Detect which cell encompasses the target text, then output its (X, Y) center coordinate. 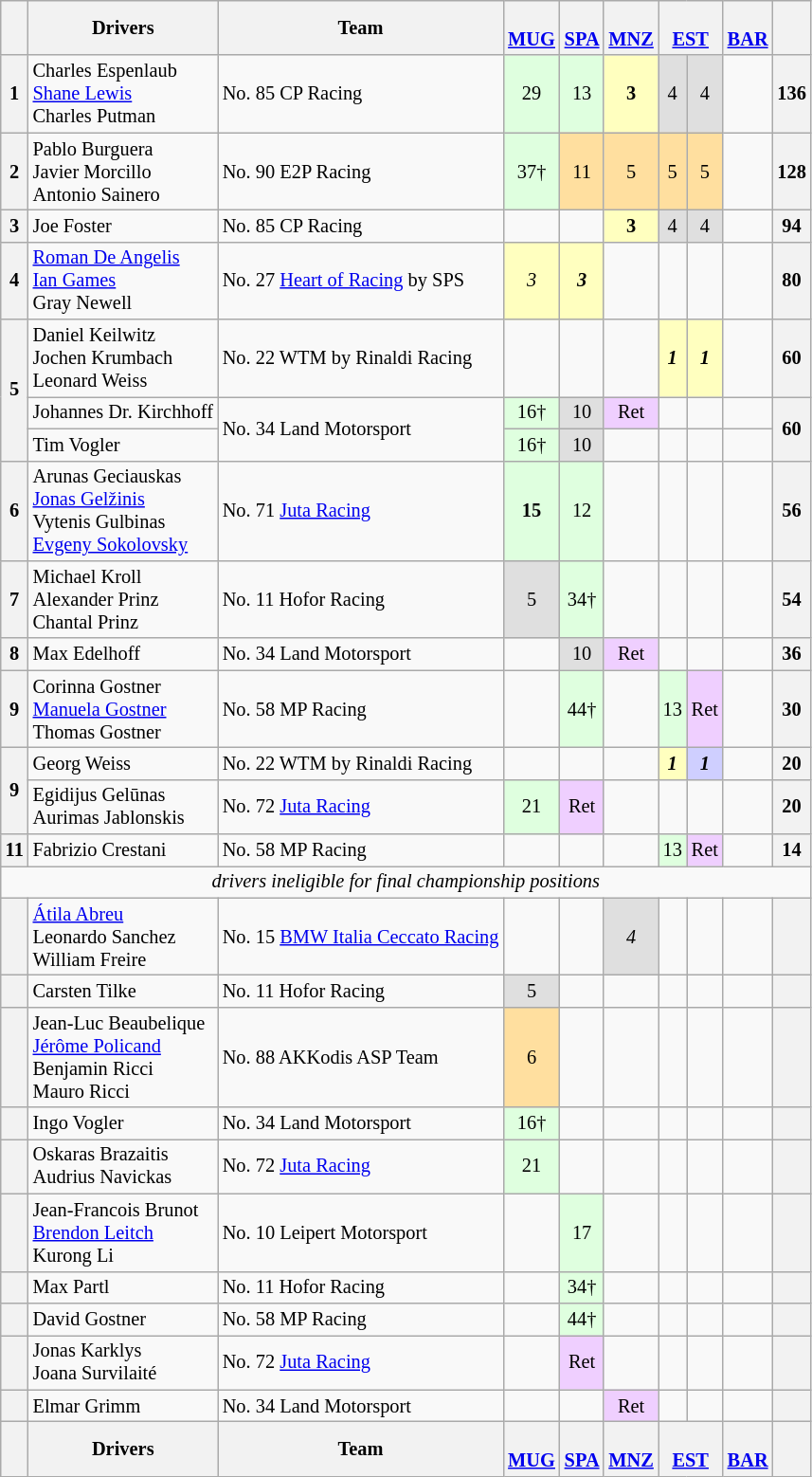
No. 27 Heart of Racing by SPS (360, 281)
128 (791, 172)
Jean-Francois Brunot Brendon Leitch Kurong Li (123, 1232)
Pablo Burguera Javier Morcillo Antonio Sainero (123, 172)
Fabrizio Crestani (123, 850)
30 (791, 709)
Egidijus Gelūnas Aurimas Jablonskis (123, 807)
David Gostner (123, 1319)
Átila Abreu Leonardo Sanchez William Freire (123, 937)
17 (582, 1232)
Jonas Karklys Joana Survilaité (123, 1362)
Joe Foster (123, 226)
14 (791, 850)
Corinna Gostner Manuela Gostner Thomas Gostner (123, 709)
2 (15, 172)
37† (532, 172)
29 (532, 94)
Carsten Tilke (123, 991)
54 (791, 599)
No. 71 Juta Racing (360, 511)
Tim Vogler (123, 445)
12 (582, 511)
drivers ineligible for final championship positions (406, 882)
80 (791, 281)
Roman De Angelis Ian Games Gray Newell (123, 281)
Charles Espenlaub Shane Lewis Charles Putman (123, 94)
Elmar Grimm (123, 1406)
136 (791, 94)
Johannes Dr. Kirchhoff (123, 412)
94 (791, 226)
36 (791, 654)
15 (532, 511)
Jean-Luc Beaubelique Jérôme Policand Benjamin Ricci Mauro Ricci (123, 1057)
Arunas Geciauskas Jonas Gelžinis Vytenis Gulbinas Evgeny Sokolovsky (123, 511)
Max Partl (123, 1287)
Max Edelhoff (123, 654)
No. 88 AKKodis ASP Team (360, 1057)
No. 10 Leipert Motorsport (360, 1232)
No. 90 E2P Racing (360, 172)
Michael Kroll Alexander Prinz Chantal Prinz (123, 599)
Oskaras Brazaitis Audrius Navickas (123, 1166)
56 (791, 511)
No. 15 BMW Italia Ceccato Racing (360, 937)
7 (15, 599)
Daniel Keilwitz Jochen Krumbach Leonard Weiss (123, 358)
8 (15, 654)
Ingo Vogler (123, 1123)
Georg Weiss (123, 763)
